Pinpoint the cell where the given text exists, returning its [X, Y] midpoint coordinate. 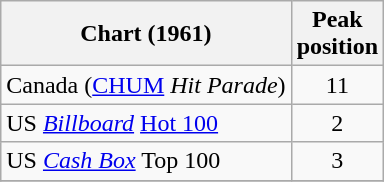
11 [337, 85]
Chart (1961) [146, 34]
Peakposition [337, 34]
US Cash Box Top 100 [146, 161]
Canada (CHUM Hit Parade) [146, 85]
3 [337, 161]
US Billboard Hot 100 [146, 123]
2 [337, 123]
